From the cell containing the given text, extract its center point as [X, Y] coordinate. 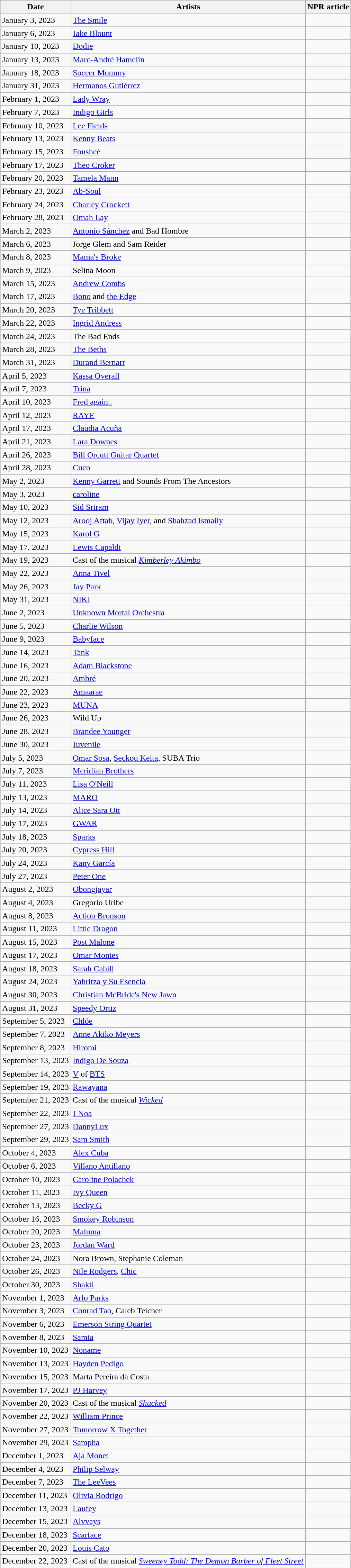
September 5, 2023 [36, 1021]
August 4, 2023 [36, 903]
Antonio Sánchez and Bad Hombre [188, 231]
February 23, 2023 [36, 191]
Aja Monet [188, 1456]
Tomorrow X Together [188, 1430]
Soccer Mommy [188, 73]
October 26, 2023 [36, 1271]
Lady Wray [188, 99]
Kassa Overall [188, 375]
MUNA [188, 705]
February 20, 2023 [36, 178]
Post Malone [188, 942]
February 28, 2023 [36, 218]
November 15, 2023 [36, 1377]
MARO [188, 797]
Dodie [188, 46]
Tamela Mann [188, 178]
Alvvays [188, 1522]
April 7, 2023 [36, 389]
Omah Lay [188, 218]
Babyface [188, 639]
November 6, 2023 [36, 1324]
Maluma [188, 1232]
Mama's Broke [188, 257]
July 18, 2023 [36, 837]
December 15, 2023 [36, 1522]
February 17, 2023 [36, 165]
Action Bronson [188, 916]
September 27, 2023 [36, 1126]
Ab-Soul [188, 191]
December 22, 2023 [36, 1561]
Ingrid Andress [188, 323]
July 14, 2023 [36, 810]
William Prince [188, 1416]
February 13, 2023 [36, 138]
August 17, 2023 [36, 955]
December 11, 2023 [36, 1495]
Little Dragon [188, 929]
Fred again.. [188, 402]
January 10, 2023 [36, 46]
November 10, 2023 [36, 1350]
Charlie Wilson [188, 626]
March 8, 2023 [36, 257]
December 13, 2023 [36, 1508]
May 17, 2023 [36, 547]
Jay Park [188, 587]
Cast of the musical Shucked [188, 1403]
April 28, 2023 [36, 468]
Lara Downes [188, 442]
Rawayana [188, 1087]
Villano Antillano [188, 1166]
January 3, 2023 [36, 20]
DannyLux [188, 1126]
August 8, 2023 [36, 916]
The Smile [188, 20]
Obongjayar [188, 889]
March 20, 2023 [36, 310]
July 11, 2023 [36, 784]
March 9, 2023 [36, 270]
June 28, 2023 [36, 731]
April 5, 2023 [36, 375]
Sam Smith [188, 1140]
Louis Cato [188, 1548]
April 10, 2023 [36, 402]
Andrew Combs [188, 283]
J Noa [188, 1113]
Ivy Queen [188, 1192]
January 18, 2023 [36, 73]
July 17, 2023 [36, 824]
The LeeVees [188, 1482]
October 4, 2023 [36, 1153]
July 27, 2023 [36, 876]
Caroline Polachek [188, 1179]
Hiromi [188, 1048]
V of BTS [188, 1074]
Sid Sriram [188, 507]
May 26, 2023 [36, 587]
Kenny Beats [188, 138]
Marta Pereira da Costa [188, 1377]
March 24, 2023 [36, 336]
Meridian Brothers [188, 771]
April 26, 2023 [36, 455]
June 9, 2023 [36, 639]
November 1, 2023 [36, 1298]
Bill Orcutt Guitar Quartet [188, 455]
August 2, 2023 [36, 889]
March 28, 2023 [36, 349]
May 12, 2023 [36, 520]
October 11, 2023 [36, 1192]
May 19, 2023 [36, 560]
Omar Sosa, Seckou Keita, SUBA Trio [188, 758]
February 24, 2023 [36, 205]
May 31, 2023 [36, 600]
Emerson String Quartet [188, 1324]
Tye Tribbett [188, 310]
April 17, 2023 [36, 428]
June 30, 2023 [36, 744]
February 15, 2023 [36, 152]
October 24, 2023 [36, 1258]
Kany García [188, 863]
November 17, 2023 [36, 1390]
The Bad Ends [188, 336]
Scarface [188, 1535]
November 27, 2023 [36, 1430]
Indigo Girls [188, 112]
October 30, 2023 [36, 1285]
June 26, 2023 [36, 718]
June 16, 2023 [36, 665]
NIKI [188, 600]
Fousheé [188, 152]
November 22, 2023 [36, 1416]
Unknown Mortal Orchestra [188, 613]
December 7, 2023 [36, 1482]
Chlöe [188, 1021]
Artists [188, 7]
March 22, 2023 [36, 323]
Brandee Younger [188, 731]
March 6, 2023 [36, 244]
Lewis Capaldi [188, 547]
Alex Cuba [188, 1153]
Trina [188, 389]
Olivia Rodrigo [188, 1495]
August 15, 2023 [36, 942]
September 7, 2023 [36, 1034]
Sarah Cahill [188, 968]
October 6, 2023 [36, 1166]
Noname [188, 1350]
Cast of the musical Sweeney Todd: The Demon Barber of Fleet Street [188, 1561]
September 13, 2023 [36, 1061]
Ambré [188, 679]
Date [36, 7]
Cast of the musical Kimberley Akimbo [188, 560]
Laufey [188, 1508]
Bono and the Edge [188, 297]
Philip Selway [188, 1469]
January 13, 2023 [36, 60]
Jake Blount [188, 33]
Karol G [188, 534]
Theo Croker [188, 165]
Hayden Pedigo [188, 1363]
July 24, 2023 [36, 863]
July 5, 2023 [36, 758]
March 17, 2023 [36, 297]
September 21, 2023 [36, 1100]
June 2, 2023 [36, 613]
November 13, 2023 [36, 1363]
March 31, 2023 [36, 362]
February 10, 2023 [36, 125]
October 23, 2023 [36, 1245]
Lisa O'Neill [188, 784]
NPR article [328, 7]
Samia [188, 1337]
September 29, 2023 [36, 1140]
May 10, 2023 [36, 507]
May 3, 2023 [36, 494]
Shakti [188, 1285]
The Beths [188, 349]
June 22, 2023 [36, 692]
September 8, 2023 [36, 1048]
July 20, 2023 [36, 850]
October 10, 2023 [36, 1179]
Sampha [188, 1443]
Christian McBride's New Jawn [188, 995]
May 15, 2023 [36, 534]
June 23, 2023 [36, 705]
Juvenile [188, 744]
PJ Harvey [188, 1390]
December 18, 2023 [36, 1535]
Hermanos Gutiérrez [188, 86]
February 1, 2023 [36, 99]
Claudia Acuña [188, 428]
GWAR [188, 824]
September 14, 2023 [36, 1074]
Anna Tivel [188, 573]
June 20, 2023 [36, 679]
Kenny Garrett and Sounds From The Ancestors [188, 481]
August 24, 2023 [36, 981]
Jordan Ward [188, 1245]
Anne Akiko Meyers [188, 1034]
May 2, 2023 [36, 481]
October 13, 2023 [36, 1205]
October 20, 2023 [36, 1232]
Indigo De Souza [188, 1061]
Nile Rodgers, Chic [188, 1271]
March 2, 2023 [36, 231]
August 31, 2023 [36, 1008]
Cuco [188, 468]
July 13, 2023 [36, 797]
Omar Montes [188, 955]
August 11, 2023 [36, 929]
RAYE [188, 415]
Marc-André Hamelin [188, 60]
January 31, 2023 [36, 86]
July 7, 2023 [36, 771]
August 18, 2023 [36, 968]
December 4, 2023 [36, 1469]
Sparks [188, 837]
Tank [188, 652]
August 30, 2023 [36, 995]
September 19, 2023 [36, 1087]
caroline [188, 494]
April 12, 2023 [36, 415]
March 15, 2023 [36, 283]
Cypress Hill [188, 850]
Adam Blackstone [188, 665]
Selina Moon [188, 270]
Gregorio Uribe [188, 903]
December 20, 2023 [36, 1548]
January 6, 2023 [36, 33]
Arlo Parks [188, 1298]
September 22, 2023 [36, 1113]
November 8, 2023 [36, 1337]
November 29, 2023 [36, 1443]
Lee Fields [188, 125]
Wild Up [188, 718]
June 14, 2023 [36, 652]
Alice Sara Ott [188, 810]
November 20, 2023 [36, 1403]
Peter One [188, 876]
Durand Bernarr [188, 362]
Conrad Tao, Caleb Teicher [188, 1311]
Becky G [188, 1205]
Arooj Aftab, Vijay Iyer, and Shahzad Ismaily [188, 520]
February 7, 2023 [36, 112]
Speedy Ortiz [188, 1008]
April 21, 2023 [36, 442]
Charley Crockett [188, 205]
October 16, 2023 [36, 1218]
November 3, 2023 [36, 1311]
May 22, 2023 [36, 573]
December 1, 2023 [36, 1456]
Amaarae [188, 692]
Smokey Robinson [188, 1218]
Jorge Glem and Sam Reider [188, 244]
June 5, 2023 [36, 626]
Yahritza y Su Esencia [188, 981]
Nora Brown, Stephanie Coleman [188, 1258]
Cast of the musical Wicked [188, 1100]
